From the cell containing the given text, extract its center point as [x, y] coordinate. 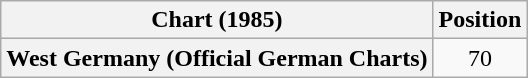
Position [480, 20]
70 [480, 58]
West Germany (Official German Charts) [217, 58]
Chart (1985) [217, 20]
